Output the (X, Y) coordinate of the center of the cell containing the given text.  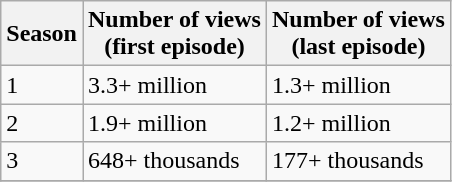
648+ thousands (174, 161)
1.9+ million (174, 123)
3.3+ million (174, 85)
Number of views(last episode) (358, 34)
177+ thousands (358, 161)
Season (42, 34)
1.2+ million (358, 123)
3 (42, 161)
Number of views(first episode) (174, 34)
2 (42, 123)
1 (42, 85)
1.3+ million (358, 85)
